Return (x, y) of the center of cell containing provided text 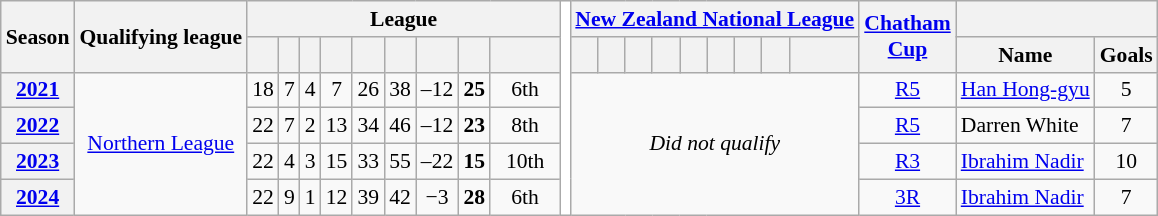
42 (400, 197)
25 (474, 90)
New Zealand National League (714, 19)
55 (400, 162)
34 (368, 126)
28 (474, 197)
10th (525, 162)
League (404, 19)
Qualifying league (160, 36)
Northern League (160, 143)
33 (368, 162)
5 (1126, 90)
46 (400, 126)
Season (38, 36)
39 (368, 197)
1 (310, 197)
Darren White (1026, 126)
9 (290, 197)
2022 (38, 126)
2 (310, 126)
Han Hong-gyu (1026, 90)
3 (310, 162)
Name (1026, 55)
ChathamCup (907, 36)
2021 (38, 90)
10 (1126, 162)
26 (368, 90)
12 (337, 197)
2023 (38, 162)
−3 (438, 197)
Goals (1126, 55)
18 (263, 90)
8th (525, 126)
Did not qualify (714, 143)
23 (474, 126)
2024 (38, 197)
–22 (438, 162)
38 (400, 90)
3R (907, 197)
13 (337, 126)
R3 (907, 162)
